Find where the given text appears and provide that cell's center as [X, Y] coordinate. 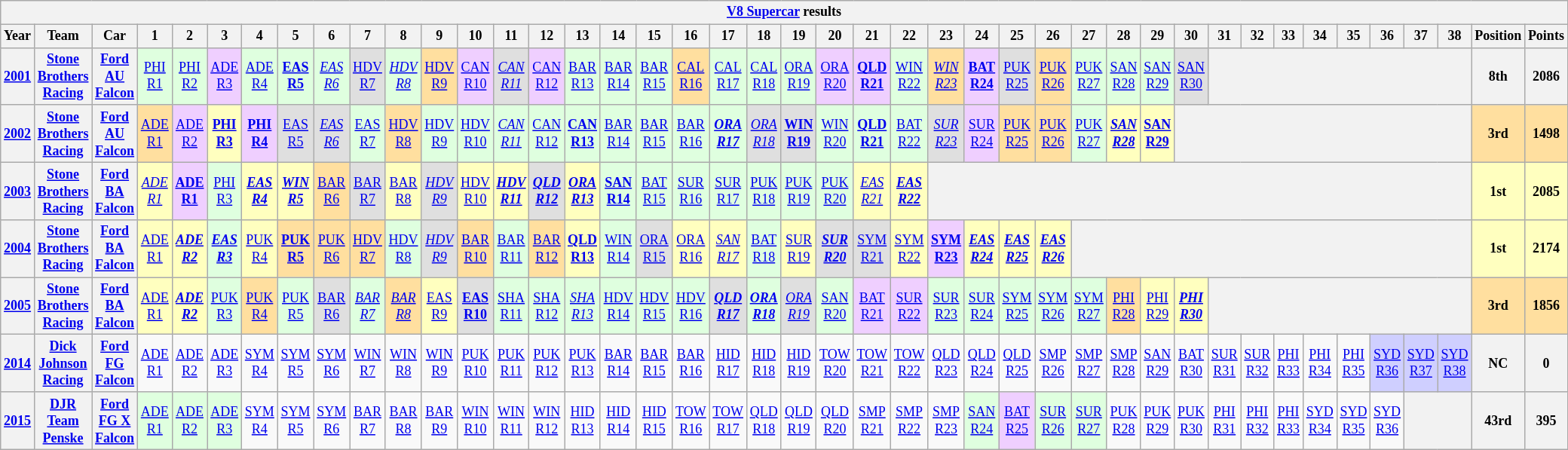
BATR18 [764, 249]
HDVR15 [654, 306]
PUKR18 [764, 191]
NC [1499, 363]
6 [332, 36]
22 [909, 36]
EASR7 [368, 133]
CANR13 [583, 133]
WINR11 [511, 421]
2085 [1547, 191]
SYMR23 [947, 249]
SYMR26 [1053, 306]
QLDR25 [1017, 363]
31 [1224, 36]
SURR20 [835, 249]
PHIR28 [1123, 306]
SYMR25 [1017, 306]
27 [1089, 36]
2003 [18, 191]
SANR17 [728, 249]
Team [63, 36]
19 [799, 36]
WINR23 [947, 76]
PUKR6 [332, 249]
WINR5 [296, 191]
PHIR4 [259, 133]
0 [1547, 363]
QLDR24 [982, 363]
SHAR12 [547, 306]
Dick Johnson Racing [63, 363]
WINR10 [476, 421]
Ford FG Falcon [115, 363]
15 [654, 36]
WINR9 [439, 363]
PHIR32 [1257, 421]
ORAR20 [835, 76]
PUKR19 [799, 191]
2 [190, 36]
TOWR17 [728, 421]
BARR13 [583, 76]
2004 [18, 249]
SYMR27 [1089, 306]
SHAR13 [583, 306]
3 [225, 36]
PHIR29 [1158, 306]
23 [947, 36]
DJR Team Penske [63, 421]
HIDR14 [618, 421]
9 [439, 36]
2005 [18, 306]
PUKR28 [1123, 421]
QLDR20 [835, 421]
HIDR17 [728, 363]
WINR20 [835, 133]
BARR9 [439, 421]
ORAR13 [583, 191]
SMPR23 [947, 421]
SYMR22 [909, 249]
SANR20 [835, 306]
BARR12 [547, 249]
SMPR21 [871, 421]
EASR26 [1053, 249]
PUKR10 [476, 363]
HIDR15 [654, 421]
HDVR14 [618, 306]
WINR22 [909, 76]
16 [691, 36]
SYDR38 [1455, 363]
PUKR3 [225, 306]
2086 [1547, 76]
PHIR34 [1319, 363]
SANR24 [982, 421]
TOWR21 [871, 363]
PHIR1 [155, 76]
PHIR35 [1354, 363]
2002 [18, 133]
PUKR30 [1191, 421]
SHAR11 [511, 306]
V8 Supercar results [784, 12]
Year [18, 36]
14 [618, 36]
7 [368, 36]
2174 [1547, 249]
BATR24 [982, 76]
33 [1289, 36]
WINR14 [618, 249]
EASR25 [1017, 249]
11 [511, 36]
17 [728, 36]
WINR7 [368, 363]
BATR25 [1017, 421]
CALR17 [728, 76]
BATR21 [871, 306]
10 [476, 36]
CALR18 [764, 76]
5 [296, 36]
PHIR2 [190, 76]
SMPR26 [1053, 363]
20 [835, 36]
SURR32 [1257, 363]
SURR31 [1224, 363]
PUKR29 [1158, 421]
CANR10 [476, 76]
PHIR31 [1224, 421]
8th [1499, 76]
SURR26 [1053, 421]
SMPR28 [1123, 363]
43rd [1499, 421]
EASR10 [476, 306]
WINR8 [403, 363]
Ford FG X Falcon [115, 421]
34 [1319, 36]
4 [259, 36]
SURR19 [799, 249]
SYDR34 [1319, 421]
PUKR13 [583, 363]
SURR17 [728, 191]
1 [155, 36]
PUKR20 [835, 191]
BARR11 [511, 249]
PHIR30 [1191, 306]
24 [982, 36]
26 [1053, 36]
WINR12 [547, 421]
TOWR22 [909, 363]
WINR19 [799, 133]
QLDR12 [547, 191]
37 [1420, 36]
SYDR35 [1354, 421]
TOWR20 [835, 363]
SMPR22 [909, 421]
SANR30 [1191, 76]
HIDR19 [799, 363]
PUKR12 [547, 363]
1498 [1547, 133]
395 [1547, 421]
12 [547, 36]
QLDR19 [799, 421]
13 [583, 36]
EASR22 [909, 191]
38 [1455, 36]
BATR22 [909, 133]
32 [1257, 36]
SYDR37 [1420, 363]
EASR24 [982, 249]
ADER4 [259, 76]
QLDR18 [764, 421]
SURR27 [1089, 421]
21 [871, 36]
PUKR11 [511, 363]
18 [764, 36]
Points [1547, 36]
CALR16 [691, 76]
QLDR17 [728, 306]
ORAR15 [654, 249]
QLDR13 [583, 249]
BATR15 [654, 191]
EASR3 [225, 249]
29 [1158, 36]
BATR30 [1191, 363]
2015 [18, 421]
30 [1191, 36]
1856 [1547, 306]
28 [1123, 36]
BARR10 [476, 249]
HIDR13 [583, 421]
TOWR16 [691, 421]
HDVR11 [511, 191]
SYMR21 [871, 249]
SURR16 [691, 191]
Car [115, 36]
2001 [18, 76]
EASR4 [259, 191]
Position [1499, 36]
35 [1354, 36]
HDVR16 [691, 306]
SANR14 [618, 191]
EASR21 [871, 191]
HIDR18 [764, 363]
25 [1017, 36]
2014 [18, 363]
QLDR23 [947, 363]
36 [1387, 36]
EASR9 [439, 306]
8 [403, 36]
SMPR27 [1089, 363]
SURR22 [909, 306]
ORAR17 [728, 133]
ORAR16 [691, 249]
